Output the [x, y] coordinate of the center of the cell containing the given text.  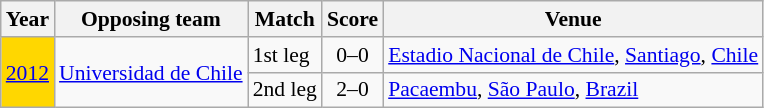
Year [28, 19]
Pacaembu, São Paulo, Brazil [573, 90]
Score [352, 19]
2nd leg [285, 90]
Universidad de Chile [151, 72]
Venue [573, 19]
2012 [28, 72]
0–0 [352, 55]
2–0 [352, 90]
Match [285, 19]
1st leg [285, 55]
Opposing team [151, 19]
Estadio Nacional de Chile, Santiago, Chile [573, 55]
